Return (X, Y) of the center of cell containing provided text 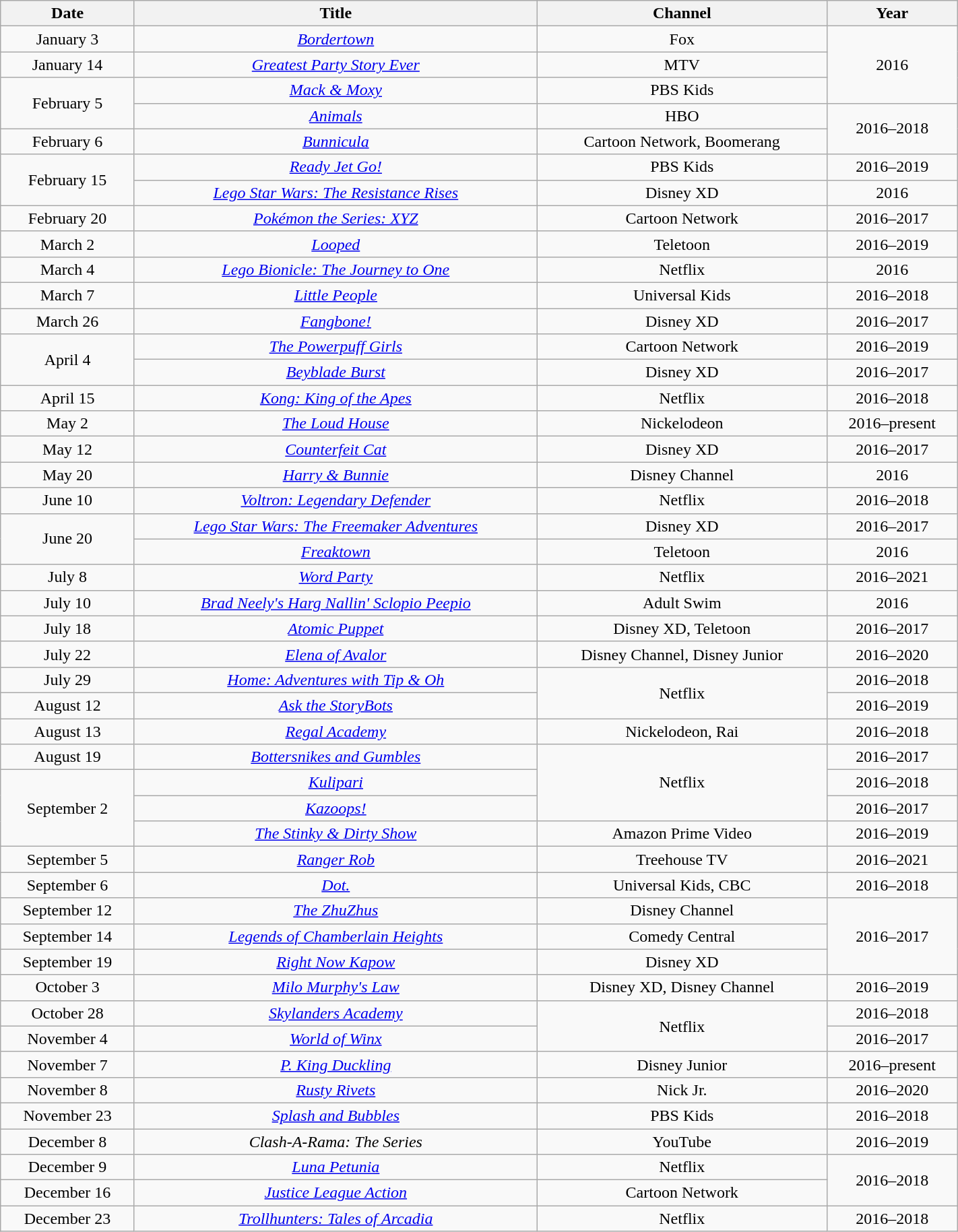
Bunnicula (336, 141)
September 5 (67, 860)
February 15 (67, 180)
Splash and Bubbles (336, 1115)
Disney Junior (682, 1064)
Lego Star Wars: The Resistance Rises (336, 193)
Brad Neely's Harg Nallin' Sclopio Peepio (336, 603)
The Stinky & Dirty Show (336, 834)
The ZhuZhus (336, 911)
Ranger Rob (336, 860)
Home: Adventures with Tip & Oh (336, 680)
Little People (336, 295)
Right Now Kapow (336, 962)
May 20 (67, 475)
HBO (682, 116)
YouTube (682, 1142)
March 26 (67, 321)
Nickelodeon (682, 424)
August 12 (67, 705)
February 6 (67, 141)
July 22 (67, 654)
March 2 (67, 244)
January 14 (67, 65)
Universal Kids, CBC (682, 885)
P. King Duckling (336, 1064)
Atomic Puppet (336, 628)
December 8 (67, 1142)
May 12 (67, 449)
Bordertown (336, 39)
Channel (682, 13)
Justice League Action (336, 1193)
January 3 (67, 39)
The Loud House (336, 424)
July 18 (67, 628)
September 6 (67, 885)
Beyblade Burst (336, 372)
Ready Jet Go! (336, 167)
Animals (336, 116)
Fox (682, 39)
March 4 (67, 269)
Treehouse TV (682, 860)
World of Winx (336, 1039)
Disney Channel, Disney Junior (682, 654)
Dot. (336, 885)
December 16 (67, 1193)
Bottersnikes and Gumbles (336, 757)
August 19 (67, 757)
December 9 (67, 1167)
November 4 (67, 1039)
February 5 (67, 103)
Clash-A-Rama: The Series (336, 1142)
Milo Murphy's Law (336, 987)
MTV (682, 65)
Universal Kids (682, 295)
Fangbone! (336, 321)
Kong: King of the Apes (336, 398)
Trollhunters: Tales of Arcadia (336, 1219)
October 3 (67, 987)
Rusty Rivets (336, 1090)
Amazon Prime Video (682, 834)
August 13 (67, 731)
September 14 (67, 936)
Skylanders Academy (336, 1013)
Mack & Moxy (336, 90)
Kazoops! (336, 808)
Harry & Bunnie (336, 475)
Nick Jr. (682, 1090)
Lego Star Wars: The Freemaker Adventures (336, 526)
September 19 (67, 962)
Nickelodeon, Rai (682, 731)
December 23 (67, 1219)
September 12 (67, 911)
Disney XD, Teletoon (682, 628)
Freaktown (336, 552)
Kulipari (336, 783)
Year (892, 13)
April 4 (67, 360)
Title (336, 13)
March 7 (67, 295)
June 10 (67, 500)
February 20 (67, 218)
Pokémon the Series: XYZ (336, 218)
Word Party (336, 577)
Adult Swim (682, 603)
Lego Bionicle: The Journey to One (336, 269)
June 20 (67, 539)
Ask the StoryBots (336, 705)
July 29 (67, 680)
Looped (336, 244)
April 15 (67, 398)
November 7 (67, 1064)
September 2 (67, 808)
Counterfeit Cat (336, 449)
Date (67, 13)
July 8 (67, 577)
October 28 (67, 1013)
May 2 (67, 424)
Legends of Chamberlain Heights (336, 936)
Elena of Avalor (336, 654)
Regal Academy (336, 731)
November 8 (67, 1090)
Luna Petunia (336, 1167)
Greatest Party Story Ever (336, 65)
July 10 (67, 603)
Cartoon Network, Boomerang (682, 141)
The Powerpuff Girls (336, 347)
Disney XD, Disney Channel (682, 987)
Voltron: Legendary Defender (336, 500)
November 23 (67, 1115)
Comedy Central (682, 936)
